Output the (X, Y) coordinate of the center of the cell containing the given text.  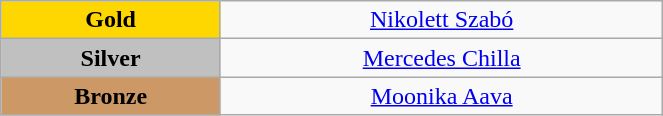
Mercedes Chilla (441, 58)
Silver (111, 58)
Bronze (111, 96)
Nikolett Szabó (441, 20)
Gold (111, 20)
Moonika Aava (441, 96)
